From the cell containing the given text, extract its center point as (x, y) coordinate. 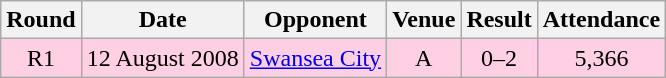
Result (499, 20)
5,366 (601, 58)
12 August 2008 (162, 58)
Venue (424, 20)
Round (41, 20)
Date (162, 20)
Attendance (601, 20)
Swansea City (315, 58)
Opponent (315, 20)
R1 (41, 58)
0–2 (499, 58)
A (424, 58)
